Output the [X, Y] coordinate of the center of the cell containing the given text.  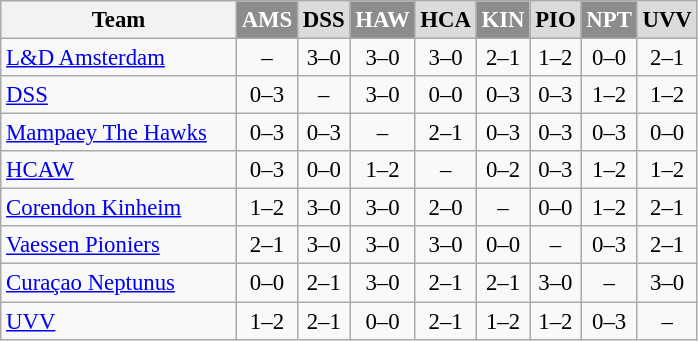
2–0 [446, 208]
Team [119, 20]
NPT [609, 20]
L&D Amsterdam [119, 58]
HCA [446, 20]
Vaessen Pioniers [119, 245]
Corendon Kinheim [119, 208]
Curaçao Neptunus [119, 283]
HAW [382, 20]
PIO [556, 20]
HCAW [119, 170]
KIN [503, 20]
0–2 [503, 170]
AMS [266, 20]
Mampaey The Hawks [119, 133]
